Identify which cell holds the provided text, then report its (x, y) central coordinate. 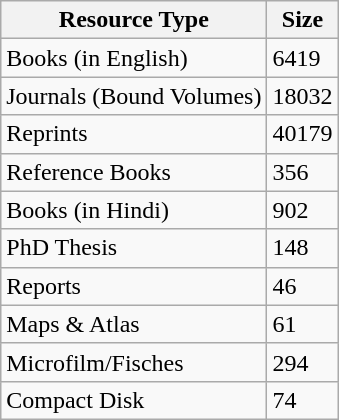
18032 (302, 96)
Reprints (134, 134)
902 (302, 210)
356 (302, 172)
294 (302, 362)
6419 (302, 58)
PhD Thesis (134, 248)
Reports (134, 286)
Books (in English) (134, 58)
46 (302, 286)
148 (302, 248)
40179 (302, 134)
61 (302, 324)
Size (302, 20)
Compact Disk (134, 400)
Maps & Atlas (134, 324)
Journals (Bound Volumes) (134, 96)
74 (302, 400)
Reference Books (134, 172)
Resource Type (134, 20)
Microfilm/Fisches (134, 362)
Books (in Hindi) (134, 210)
